Locate the cell with the specified text and output its [X, Y] center coordinate. 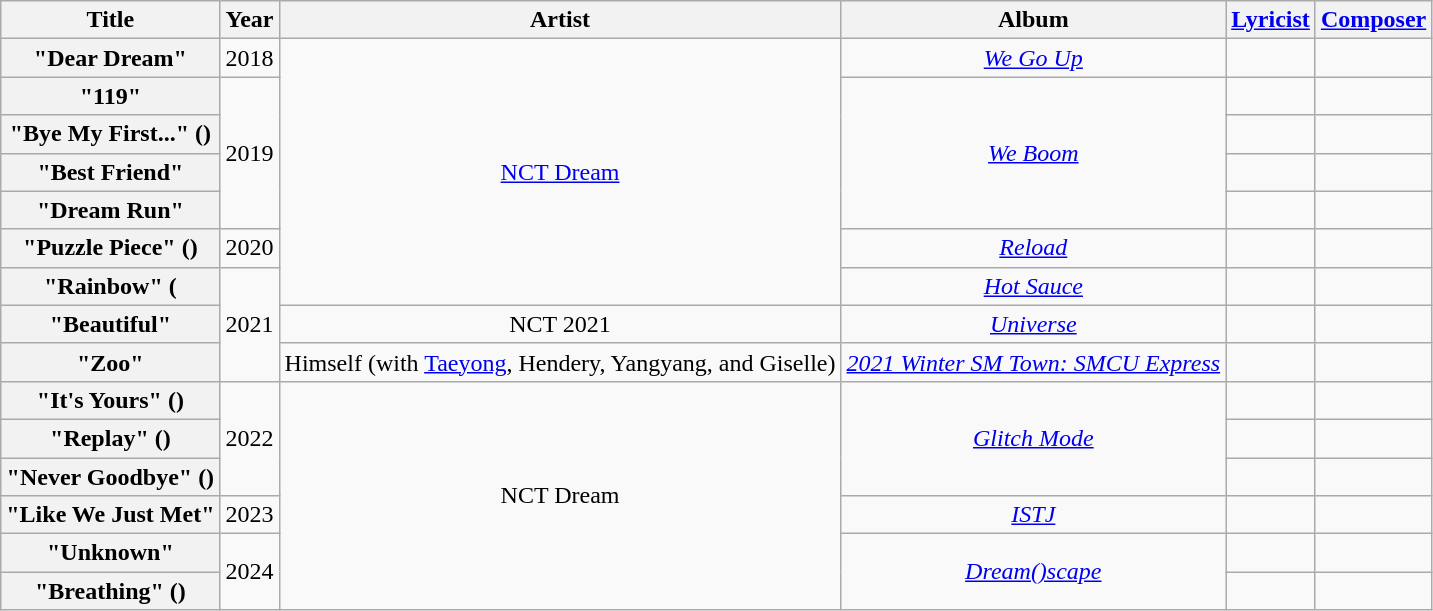
"Puzzle Piece" () [110, 248]
"Beautiful" [110, 324]
Reload [1034, 248]
2023 [250, 515]
Glitch Mode [1034, 438]
Title [110, 20]
2020 [250, 248]
Lyricist [1271, 20]
"Never Goodbye" () [110, 477]
Album [1034, 20]
2021 [250, 324]
"Dream Run" [110, 210]
We Go Up [1034, 58]
2024 [250, 572]
Composer [1373, 20]
"Rainbow" ( [110, 286]
"Zoo" [110, 362]
"It's Yours" () [110, 400]
2018 [250, 58]
"Like We Just Met" [110, 515]
Year [250, 20]
We Boom [1034, 153]
"119" [110, 96]
"Replay" () [110, 438]
"Best Friend" [110, 172]
Universe [1034, 324]
ISTJ [1034, 515]
Hot Sauce [1034, 286]
"Dear Dream" [110, 58]
"Breathing" () [110, 591]
Himself (with Taeyong, Hendery, Yangyang, and Giselle) [560, 362]
Dream()scape [1034, 572]
2021 Winter SM Town: SMCU Express [1034, 362]
"Unknown" [110, 553]
Artist [560, 20]
NCT 2021 [560, 324]
2019 [250, 153]
"Bye My First..." () [110, 134]
2022 [250, 438]
